Pinpoint the cell where the given text exists, returning its [x, y] midpoint coordinate. 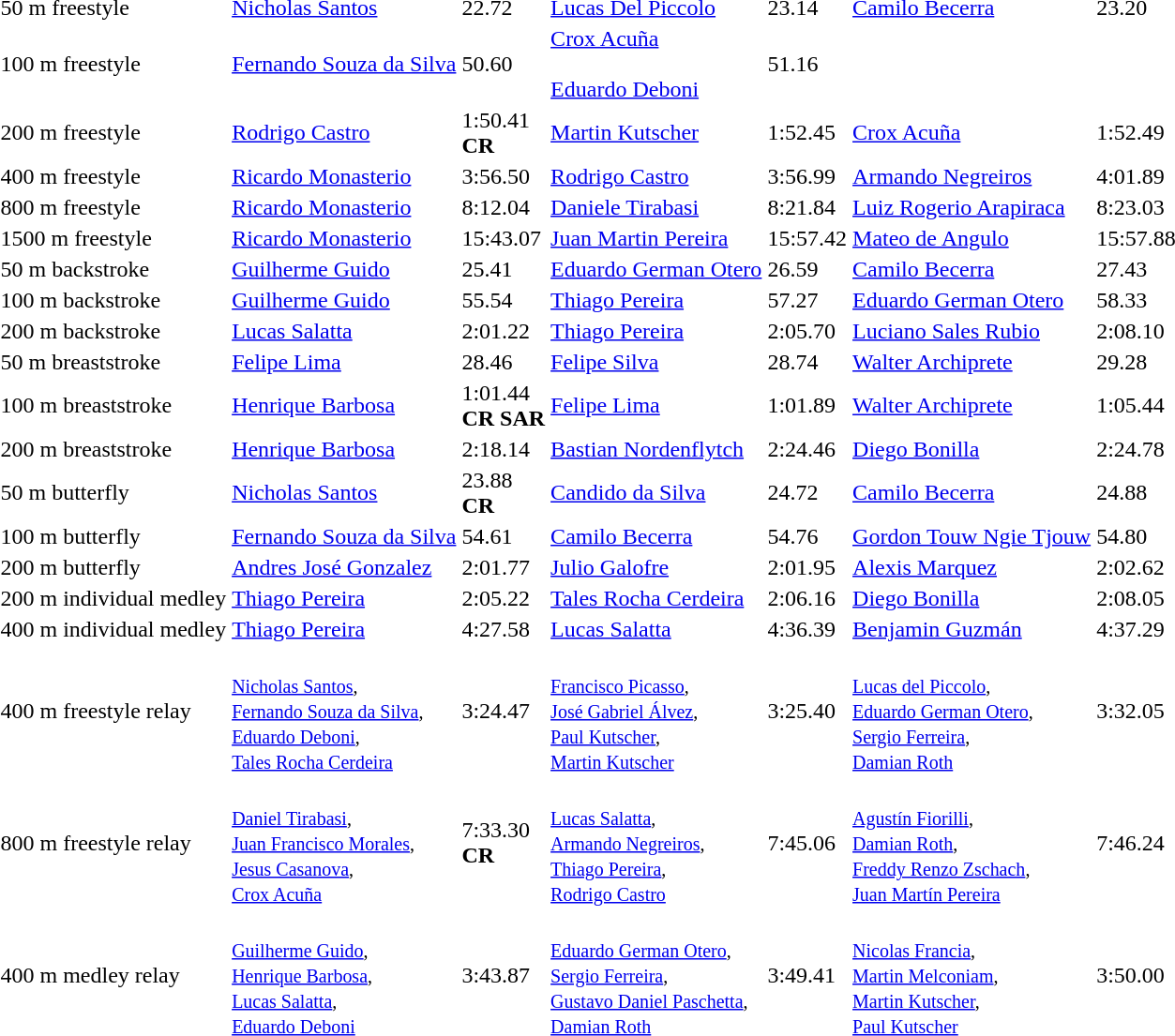
Nicholas Santos [344, 493]
28.74 [807, 362]
51.16 [807, 64]
15:57.42 [807, 238]
1:50.41CR [504, 133]
2:06.16 [807, 598]
2:01.77 [504, 567]
57.27 [807, 300]
Armando Negreiros [972, 176]
4:27.58 [504, 629]
50.60 [504, 64]
2:01.95 [807, 567]
26.59 [807, 269]
28.46 [504, 362]
Luciano Sales Rubio [972, 331]
8:12.04 [504, 207]
7:45.06 [807, 843]
25.41 [504, 269]
3:56.99 [807, 176]
Daniel Tirabasi, Juan Francisco Morales, Jesus Casanova, Crox Acuña [344, 843]
1:01.44CR SAR [504, 405]
3:25.40 [807, 711]
Crox Acuña Eduardo Deboni [656, 64]
Nicholas Santos, Fernando Souza da Silva, Eduardo Deboni, Tales Rocha Cerdeira [344, 711]
15:43.07 [504, 238]
54.76 [807, 536]
Felipe Silva [656, 362]
Alexis Marquez [972, 567]
3:24.47 [504, 711]
Luiz Rogerio Arapiraca [972, 207]
2:18.14 [504, 449]
4:36.39 [807, 629]
24.72 [807, 493]
2:05.70 [807, 331]
Crox Acuña [972, 133]
Juan Martin Pereira [656, 238]
2:01.22 [504, 331]
2:24.46 [807, 449]
Tales Rocha Cerdeira [656, 598]
1:01.89 [807, 405]
Francisco Picasso, José Gabriel Álvez, Paul Kutscher, Martin Kutscher [656, 711]
2:05.22 [504, 598]
Martin Kutscher [656, 133]
1:52.45 [807, 133]
Bastian Nordenflytch [656, 449]
8:21.84 [807, 207]
54.61 [504, 536]
Lucas del Piccolo, Eduardo German Otero, Sergio Ferreira, Damian Roth [972, 711]
7:33.30CR [504, 843]
Julio Galofre [656, 567]
Agustín Fiorilli, Damian Roth, Freddy Renzo Zschach, Juan Martín Pereira [972, 843]
Mateo de Angulo [972, 238]
Gordon Touw Ngie Tjouw [972, 536]
23.88CR [504, 493]
Lucas Salatta, Armando Negreiros, Thiago Pereira, Rodrigo Castro [656, 843]
3:56.50 [504, 176]
Benjamin Guzmán [972, 629]
55.54 [504, 300]
Andres José Gonzalez [344, 567]
Candido da Silva [656, 493]
Daniele Tirabasi [656, 207]
